Determine the [x, y] coordinate at the center of the cell enclosing the given text.  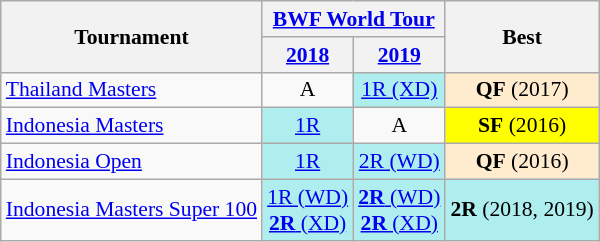
2R (WD)2R (XD) [399, 210]
Tournament [132, 36]
Indonesia Open [132, 162]
2R (WD) [399, 162]
1R (XD) [399, 90]
2018 [308, 55]
QF (2016) [522, 162]
1R (WD)2R (XD) [308, 210]
2R (2018, 2019) [522, 210]
Best [522, 36]
2019 [399, 55]
Thailand Masters [132, 90]
BWF World Tour [354, 19]
Indonesia Masters [132, 126]
QF (2017) [522, 90]
SF (2016) [522, 126]
Indonesia Masters Super 100 [132, 210]
